Output the (X, Y) coordinate of the center of the cell containing the given text.  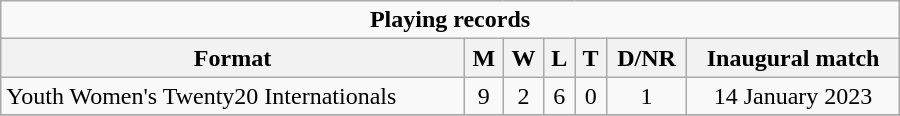
Inaugural match (793, 58)
L (560, 58)
9 (484, 96)
2 (523, 96)
W (523, 58)
0 (590, 96)
M (484, 58)
1 (646, 96)
Playing records (450, 20)
T (590, 58)
Format (233, 58)
Youth Women's Twenty20 Internationals (233, 96)
D/NR (646, 58)
6 (560, 96)
14 January 2023 (793, 96)
